Search for the cell housing the specified text and yield its [X, Y] center coordinate. 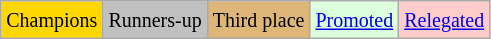
Promoted [354, 20]
Champions [52, 20]
Third place [258, 20]
Runners-up [155, 20]
Relegated [444, 20]
